Pinpoint the cell where the given text exists, returning its [x, y] midpoint coordinate. 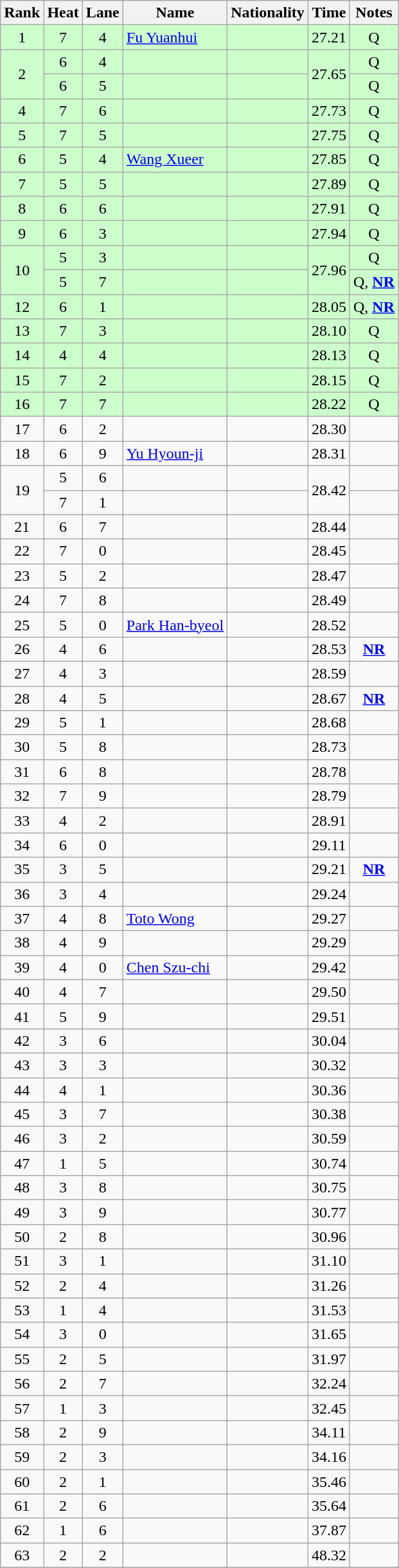
41 [22, 1016]
30.04 [329, 1041]
35.64 [329, 1506]
54 [22, 1335]
21 [22, 527]
47 [22, 1163]
30.38 [329, 1115]
50 [22, 1237]
Wang Xueer [175, 160]
27.21 [329, 37]
27 [22, 673]
52 [22, 1286]
27.94 [329, 233]
30.32 [329, 1065]
46 [22, 1139]
Park Han-byeol [175, 624]
30 [22, 747]
28.91 [329, 821]
43 [22, 1065]
27.91 [329, 208]
32.45 [329, 1408]
Heat [63, 13]
13 [22, 331]
10 [22, 269]
55 [22, 1359]
Time [329, 13]
29.24 [329, 894]
59 [22, 1457]
37 [22, 918]
Fu Yuanhui [175, 37]
48 [22, 1188]
28.49 [329, 600]
31.26 [329, 1286]
27.65 [329, 74]
Toto Wong [175, 918]
31.97 [329, 1359]
28.53 [329, 649]
36 [22, 894]
38 [22, 943]
Lane [103, 13]
30.77 [329, 1212]
28.31 [329, 453]
28.15 [329, 380]
27.85 [329, 160]
15 [22, 380]
28.67 [329, 698]
29.21 [329, 870]
28.05 [329, 307]
Chen Szu-chi [175, 967]
61 [22, 1506]
27.73 [329, 111]
24 [22, 600]
35 [22, 870]
30.75 [329, 1188]
31 [22, 772]
30.59 [329, 1139]
29.50 [329, 992]
29.27 [329, 918]
28.45 [329, 551]
60 [22, 1481]
28.78 [329, 772]
23 [22, 576]
28.68 [329, 723]
14 [22, 356]
28.52 [329, 624]
18 [22, 453]
31.53 [329, 1310]
63 [22, 1555]
27.75 [329, 135]
Name [175, 13]
Yu Hyoun-ji [175, 453]
28.22 [329, 405]
45 [22, 1115]
27.96 [329, 269]
28.79 [329, 796]
16 [22, 405]
49 [22, 1212]
29.29 [329, 943]
62 [22, 1531]
40 [22, 992]
Nationality [268, 13]
30.74 [329, 1163]
30.96 [329, 1237]
25 [22, 624]
28.73 [329, 747]
Rank [22, 13]
28.47 [329, 576]
28.10 [329, 331]
44 [22, 1090]
28.13 [329, 356]
28.59 [329, 673]
34.11 [329, 1432]
53 [22, 1310]
34.16 [329, 1457]
28.42 [329, 490]
27.89 [329, 184]
29 [22, 723]
12 [22, 307]
34 [22, 845]
31.65 [329, 1335]
29.11 [329, 845]
42 [22, 1041]
37.87 [329, 1531]
30.36 [329, 1090]
35.46 [329, 1481]
Notes [374, 13]
33 [22, 821]
29.42 [329, 967]
51 [22, 1261]
32.24 [329, 1383]
32 [22, 796]
29.51 [329, 1016]
31.10 [329, 1261]
56 [22, 1383]
39 [22, 967]
17 [22, 429]
57 [22, 1408]
19 [22, 490]
58 [22, 1432]
48.32 [329, 1555]
28.44 [329, 527]
28 [22, 698]
22 [22, 551]
26 [22, 649]
28.30 [329, 429]
